For the text-containing cell, return its midpoint in [x, y] coordinate format. 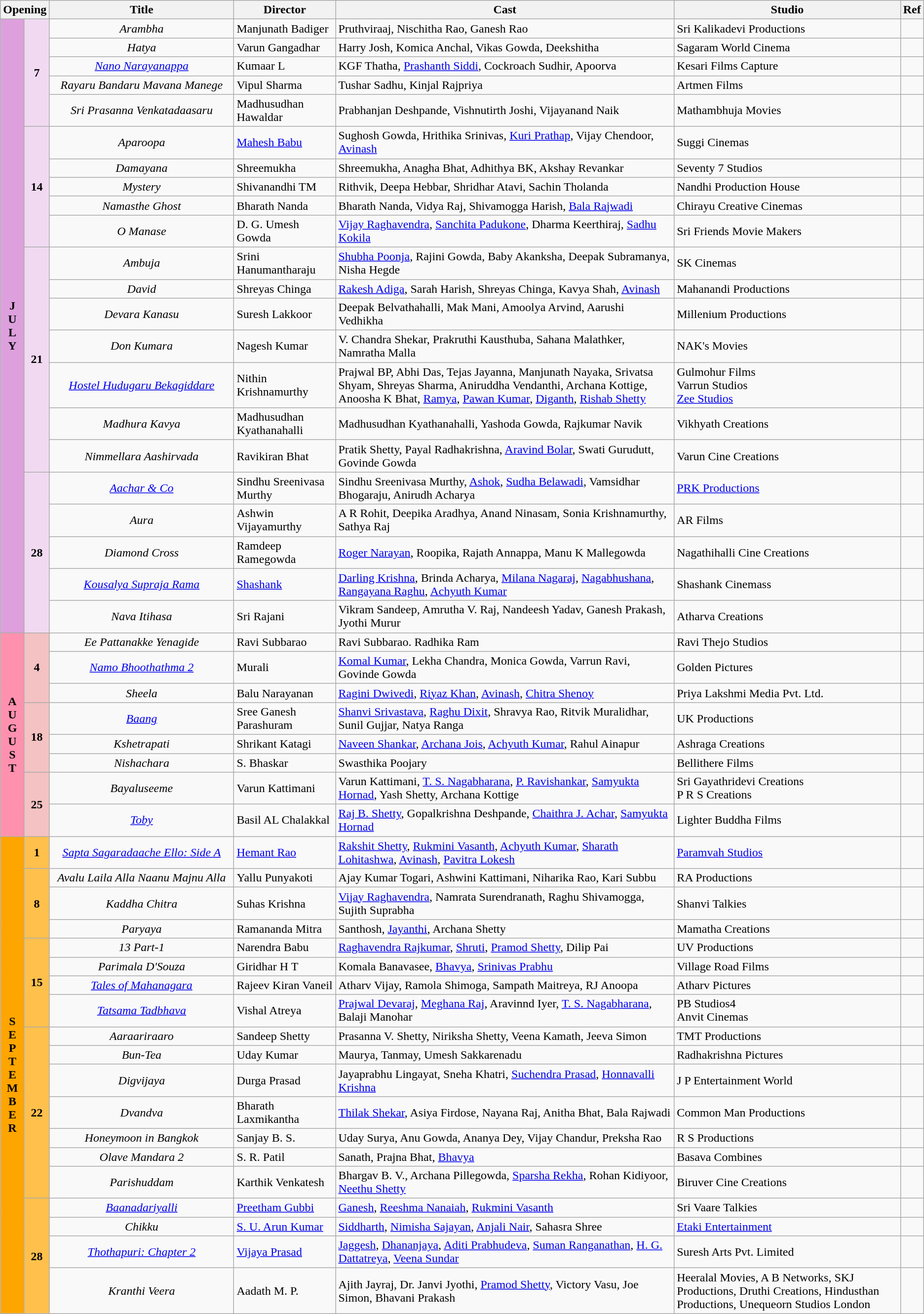
Thilak Shekar, Asiya Firdose, Nayana Raj, Anitha Bhat, Bala Rajwadi [505, 1112]
Bharath Nanda, Vidya Raj, Shivamogga Harish, Bala Rajwadi [505, 205]
Tales of Mahanagara [142, 985]
Diamond Cross [142, 552]
Shivanandhi TM [285, 187]
A R Rohit, Deepika Aradhya, Anand Ninasam, Sonia Krishnamurthy, Sathya Raj [505, 520]
Etaki Entertainment [788, 1227]
Atharv Vijay, Ramola Shimoga, Sampath Maitreya, RJ Anoopa [505, 985]
Chikku [142, 1227]
Jayaprabhu Lingayat, Sneha Khatri, Suchendra Prasad, Honnavalli Krishna [505, 1080]
Sanath, Prajna Bhat, Bhavya [505, 1157]
Sri Gayathridevi Creations P R S Creations [788, 788]
Shreemukha [285, 168]
15 [37, 983]
Nava Itihasa [142, 616]
Millenium Productions [788, 314]
Director [285, 10]
Shreyas Chinga [285, 289]
Prabhanjan Deshpande, Vishnutirth Joshi, Vijayanand Naik [505, 111]
Hatya [142, 47]
Aura [142, 520]
Bharath Laxmikantha [285, 1112]
Aadath M. P. [285, 1291]
Vishal Atreya [285, 1010]
Namasthe Ghost [142, 205]
Nandhi Production House [788, 187]
Nano Narayanappa [142, 66]
R S Productions [788, 1138]
Kumaar L [285, 66]
Studio [788, 10]
Ravi Subbarao [285, 642]
Nishachara [142, 763]
Rakesh Adiga, Sarah Harish, Shreyas Chinga, Kavya Shah, Avinash [505, 289]
Swasthika Poojary [505, 763]
Paramvah Studios [788, 852]
Ganesh, Reeshma Nanaiah, Rukmini Vasanth [505, 1208]
Karthik Venkatesh [285, 1182]
1 [37, 852]
Jaggesh, Dhananjaya, Aditi Prabhudeva, Suman Ranganathan, H. G. Dattatreya, Veena Sundar [505, 1252]
Olave Mandara 2 [142, 1157]
JULY [13, 326]
UV Productions [788, 948]
Atharv Pictures [788, 985]
Tatsama Tadbhava [142, 1010]
Madhusudhan Kyathanahalli, Yashoda Gowda, Rajkumar Navik [505, 424]
Raghavendra Rajkumar, Shruti, Pramod Shetty, Dilip Pai [505, 948]
Shrikant Katagi [285, 744]
David [142, 289]
Uday Surya, Anu Gowda, Ananya Dey, Vijay Chandur, Preksha Rao [505, 1138]
Santhosh, Jayanthi, Archana Shetty [505, 929]
Madhusudhan Hawaldar [285, 111]
RA Productions [788, 878]
Prasanna V. Shetty, Niriksha Shetty, Veena Kamath, Jeeva Simon [505, 1036]
Radhakrishna Pictures [788, 1055]
Sanjay B. S. [285, 1138]
Ramananda Mitra [285, 929]
Sindhu Sreenivasa Murthy, Ashok, Sudha Belawadi, Vamsidhar Bhogaraju, Anirudh Acharya [505, 488]
Suhas Krishna [285, 904]
PB Studios4Anvit Cinemas [788, 1010]
Chirayu Creative Cinemas [788, 205]
PRK Productions [788, 488]
Sandeep Shetty [285, 1036]
Shashank Cinemass [788, 585]
Harry Josh, Komica Anchal, Vikas Gowda, Deekshitha [505, 47]
Naveen Shankar, Archana Jois, Achyuth Kumar, Rahul Ainapur [505, 744]
UK Productions [788, 718]
Nagesh Kumar [285, 347]
S. R. Patil [285, 1157]
Kshetrapati [142, 744]
8 [37, 904]
Giridhar H T [285, 966]
Ravikiran Bhat [285, 456]
Sri Vaare Talkies [788, 1208]
Shashank [285, 585]
Ajay Kumar Togari, Ashwini Kattimani, Niharika Rao, Kari Subbu [505, 878]
21 [37, 359]
Raj B. Shetty, Gopalkrishna Deshpande, Chaithra J. Achar, Samyukta Hornad [505, 821]
Title [142, 10]
Ashraga Creations [788, 744]
Shanvi Srivastava, Raghu Dixit, Shravya Rao, Ritvik Muralidhar, Sunil Gujjar, Natya Ranga [505, 718]
7 [37, 73]
Kousalya Supraja Rama [142, 585]
Lighter Buddha Films [788, 821]
Ajith Jayraj, Dr. Janvi Jyothi, Pramod Shetty, Victory Vasu, Joe Simon, Bhavani Prakash [505, 1291]
Maurya, Tanmay, Umesh Sakkarenadu [505, 1055]
Siddharth, Nimisha Sajayan, Anjali Nair, Sahasra Shree [505, 1227]
D. G. Umesh Gowda [285, 231]
Atharva Creations [788, 616]
Ravi Subbarao. Radhika Ram [505, 642]
Manjunath Badiger [285, 29]
Prajwal Devaraj, Meghana Raj, Aravinnd Iyer, T. S. Nagabharana, Balaji Manohar [505, 1010]
Sri Prasanna Venkatadaasaru [142, 111]
Nagathihalli Cine Creations [788, 552]
Bayaluseeme [142, 788]
Rakshit Shetty, Rukmini Vasanth, Achyuth Kumar, Sharath Lohitashwa, Avinash, Pavitra Lokesh [505, 852]
Shanvi Talkies [788, 904]
Artmen Films [788, 85]
Darling Krishna, Brinda Acharya, Milana Nagaraj, Nagabhushana, Rangayana Raghu, Achyuth Kumar [505, 585]
Durga Prasad [285, 1080]
Pruthviraaj, Nischitha Rao, Ganesh Rao [505, 29]
SK Cinemas [788, 263]
Avalu Laila Alla Naanu Majnu Alla [142, 878]
Namo Bhoothathma 2 [142, 668]
Village Road Films [788, 966]
Gulmohur Films Varrun Studios Zee Studios [788, 385]
Madhura Kavya [142, 424]
Vijay Raghavendra, Sanchita Padukone, Dharma Keerthiraj, Sadhu Kokila [505, 231]
Basil AL Chalakkal [285, 821]
TMT Productions [788, 1036]
Pratik Shetty, Payal Radhakrishna, Aravind Bolar, Swati Gurudutt, Govinde Gowda [505, 456]
Deepak Belvathahalli, Mak Mani, Amoolya Arvind, Aarushi Vedhikha [505, 314]
Ramdeep Ramegowda [285, 552]
Rithvik, Deepa Hebbar, Shridhar Atavi, Sachin Tholanda [505, 187]
Don Kumara [142, 347]
Ashwin Vijayamurthy [285, 520]
Sughosh Gowda, Hrithika Srinivas, Kuri Prathap, Vijay Chendoor, Avinash [505, 142]
Rajeev Kiran Vaneil [285, 985]
Mahesh Babu [285, 142]
AUGUST [13, 734]
25 [37, 804]
Yallu Punyakoti [285, 878]
Thothapuri: Chapter 2 [142, 1252]
Balu Narayanan [285, 693]
Suresh Arts Pvt. Limited [788, 1252]
Parishuddam [142, 1182]
J P Entertainment World [788, 1080]
SEPTEMBER [13, 1075]
Ravi Thejo Studios [788, 642]
Nithin Krishnamurthy [285, 385]
V. Chandra Shekar, Prakruthi Kausthuba, Sahana Malathker, Namratha Malla [505, 347]
Varun Kattimani [285, 788]
Paryaya [142, 929]
Varun Cine Creations [788, 456]
Aparoopa [142, 142]
Rayaru Bandaru Mavana Manege [142, 85]
Arambha [142, 29]
Bharath Nanda [285, 205]
Damayana [142, 168]
Common Man Productions [788, 1112]
Sheela [142, 693]
Madhusudhan Kyathanahalli [285, 424]
Roger Narayan, Roopika, Rajath Annappa, Manu K Mallegowda [505, 552]
14 [37, 187]
Kesari Films Capture [788, 66]
Shubha Poonja, Rajini Gowda, Baby Akanksha, Deepak Subramanya, Nisha Hegde [505, 263]
O Manase [142, 231]
Suggi Cinemas [788, 142]
Sree Ganesh Parashuram [285, 718]
Hostel Hudugaru Bekagiddare [142, 385]
Vijaya Prasad [285, 1252]
Opening [25, 10]
Vijay Raghavendra, Namrata Surendranath, Raghu Shivamogga, Sujith Suprabha [505, 904]
Honeymoon in Bangkok [142, 1138]
Komal Kumar, Lekha Chandra, Monica Gowda, Varrun Ravi, Govinde Gowda [505, 668]
Varun Kattimani, T. S. Nagabharana, P. Ravishankar, Samyukta Hornad, Yash Shetty, Archana Kottige [505, 788]
KGF Thatha, Prashanth Siddi, Cockroach Sudhir, Apoorva [505, 66]
Sapta Sagaradaache Ello: Side A [142, 852]
Kaddha Chitra [142, 904]
Shreemukha, Anagha Bhat, Adhithya BK, Akshay Revankar [505, 168]
Ee Pattanakke Yenagide [142, 642]
Cast [505, 10]
13 Part-1 [142, 948]
Ref [912, 10]
Mathambhuja Movies [788, 111]
Vipul Sharma [285, 85]
Sri Friends Movie Makers [788, 231]
Mystery [142, 187]
Narendra Babu [285, 948]
Vikram Sandeep, Amrutha V. Raj, Nandeesh Yadav, Ganesh Prakash, Jyothi Murur [505, 616]
Ragini Dwivedi, Riyaz Khan, Avinash, Chitra Shenoy [505, 693]
Mahanandi Productions [788, 289]
Parimala D'Souza [142, 966]
Baanadariyalli [142, 1208]
22 [37, 1112]
Devara Kanasu [142, 314]
Kranthi Veera [142, 1291]
Hemant Rao [285, 852]
Ambuja [142, 263]
Aaraariraaro [142, 1036]
Dvandva [142, 1112]
Heeralal Movies, A B Networks, SKJ Productions, Druthi Creations, Hindusthan Productions, Unequeorn Studios London [788, 1291]
Sindhu Sreenivasa Murthy [285, 488]
Varun Gangadhar [285, 47]
AR Films [788, 520]
Murali [285, 668]
Golden Pictures [788, 668]
Biruver Cine Creations [788, 1182]
4 [37, 668]
Bun-Tea [142, 1055]
Aachar & Co [142, 488]
Sri Rajani [285, 616]
Sri Kalikadevi Productions [788, 29]
S. U. Arun Kumar [285, 1227]
Priya Lakshmi Media Pvt. Ltd. [788, 693]
Komala Banavasee, Bhavya, Srinivas Prabhu [505, 966]
Bhargav B. V., Archana Pillegowda, Sparsha Rekha, Rohan Kidiyoor, Neethu Shetty [505, 1182]
Preetham Gubbi [285, 1208]
Bellithere Films [788, 763]
Toby [142, 821]
Srini Hanumantharaju [285, 263]
Tushar Sadhu, Kinjal Rajpriya [505, 85]
Seventy 7 Studios [788, 168]
NAK's Movies [788, 347]
Nimmellara Aashirvada [142, 456]
Digvijaya [142, 1080]
Sagaram World Cinema [788, 47]
Basava Combines [788, 1157]
S. Bhaskar [285, 763]
Suresh Lakkoor [285, 314]
18 [37, 737]
Uday Kumar [285, 1055]
Mamatha Creations [788, 929]
Vikhyath Creations [788, 424]
Baang [142, 718]
